Determine the (x, y) coordinate at the center of the cell enclosing the given text.  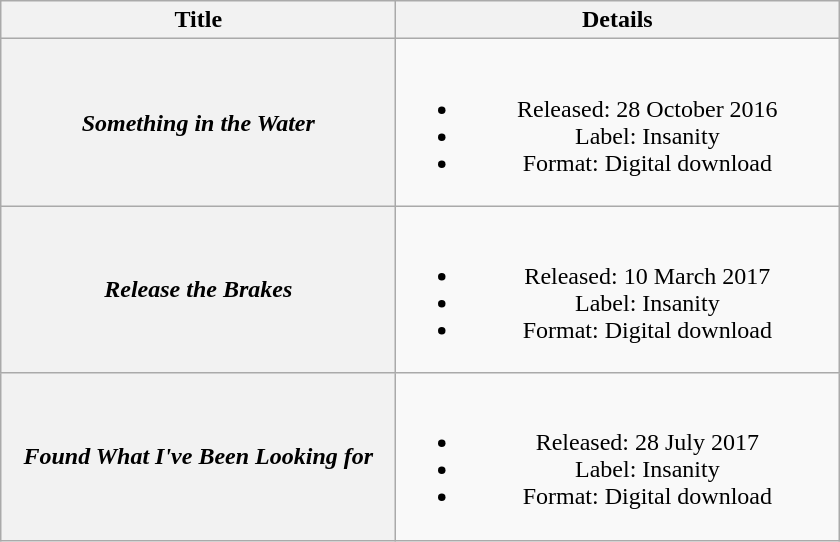
Release the Brakes (198, 290)
Released: 28 July 2017Label: InsanityFormat: Digital download (618, 456)
Something in the Water (198, 122)
Released: 10 March 2017Label: InsanityFormat: Digital download (618, 290)
Found What I've Been Looking for (198, 456)
Title (198, 20)
Details (618, 20)
Released: 28 October 2016Label: InsanityFormat: Digital download (618, 122)
